Locate the cell with the specified text and output its [x, y] center coordinate. 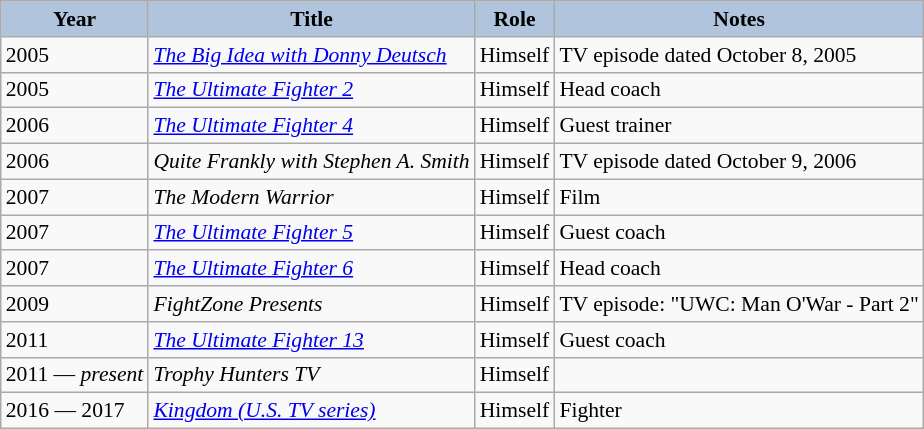
Guest trainer [738, 126]
2016 — 2017 [75, 411]
Trophy Hunters TV [311, 375]
Year [75, 19]
FightZone Presents [311, 304]
The Ultimate Fighter 5 [311, 233]
2011 — present [75, 375]
Fighter [738, 411]
TV episode dated October 8, 2005 [738, 55]
TV episode dated October 9, 2006 [738, 162]
The Ultimate Fighter 2 [311, 90]
The Big Idea with Donny Deutsch [311, 55]
Notes [738, 19]
Film [738, 197]
Title [311, 19]
Quite Frankly with Stephen A. Smith [311, 162]
The Modern Warrior [311, 197]
TV episode: "UWC: Man O'War - Part 2" [738, 304]
2011 [75, 340]
The Ultimate Fighter 13 [311, 340]
The Ultimate Fighter 6 [311, 269]
Kingdom (U.S. TV series) [311, 411]
2009 [75, 304]
The Ultimate Fighter 4 [311, 126]
Role [515, 19]
